Output the [X, Y] coordinate of the center of the cell containing the given text.  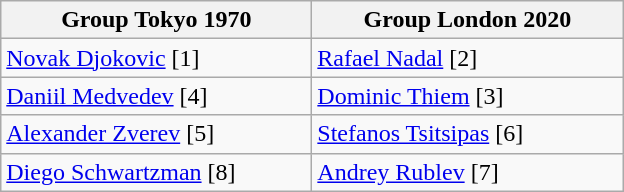
Stefanos Tsitsipas [6] [468, 134]
Andrey Rublev [7] [468, 172]
Alexander Zverev [5] [156, 134]
Dominic Thiem [3] [468, 96]
Diego Schwartzman [8] [156, 172]
Daniil Medvedev [4] [156, 96]
Novak Djokovic [1] [156, 58]
Group London 2020 [468, 20]
Rafael Nadal [2] [468, 58]
Group Tokyo 1970 [156, 20]
